Scan for the cell matching the given text and deliver its (x, y) coordinate at center. 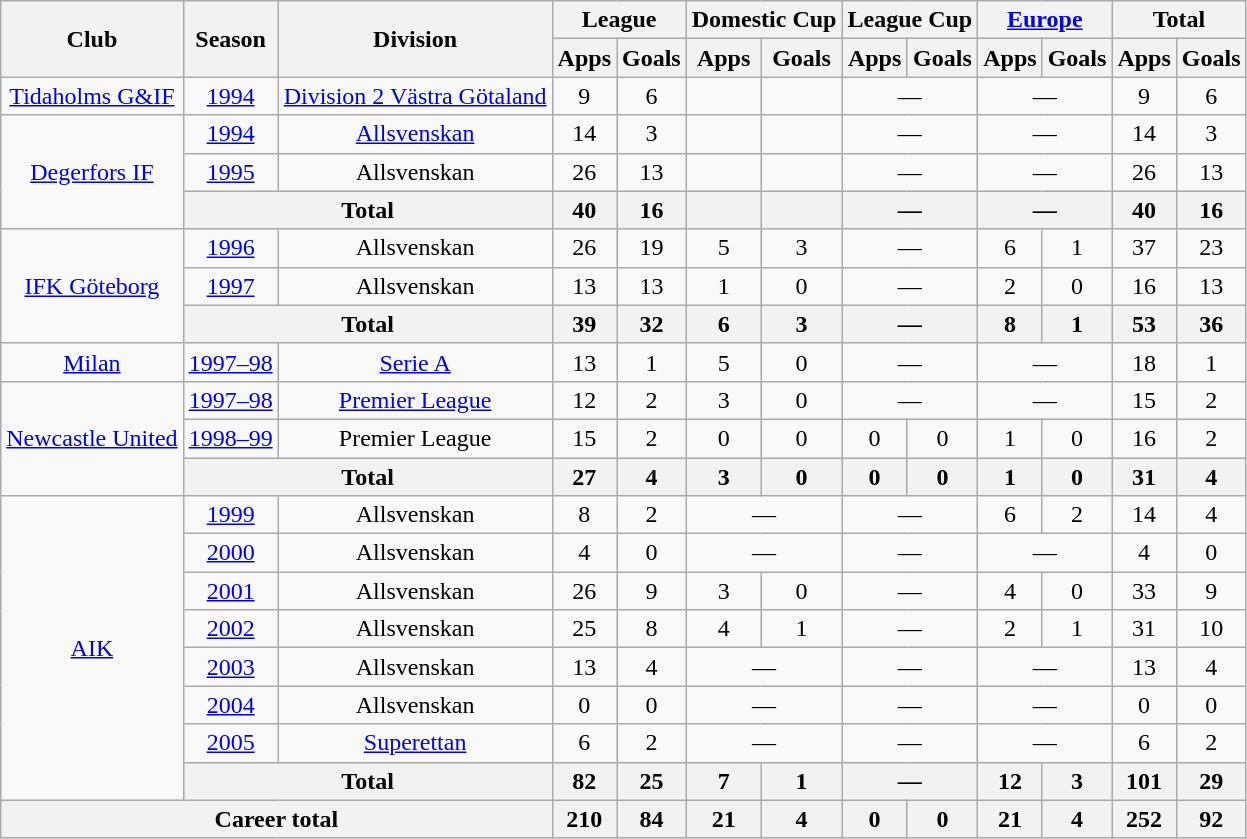
29 (1211, 781)
18 (1144, 362)
2004 (230, 705)
Superettan (415, 743)
Degerfors IF (92, 172)
Serie A (415, 362)
Milan (92, 362)
2001 (230, 591)
19 (651, 248)
1996 (230, 248)
Club (92, 39)
Newcastle United (92, 438)
2003 (230, 667)
84 (651, 819)
Season (230, 39)
101 (1144, 781)
92 (1211, 819)
Division 2 Västra Götaland (415, 96)
League Cup (910, 20)
27 (584, 477)
Europe (1045, 20)
IFK Göteborg (92, 286)
37 (1144, 248)
23 (1211, 248)
10 (1211, 629)
32 (651, 324)
1999 (230, 515)
33 (1144, 591)
Career total (276, 819)
Division (415, 39)
League (619, 20)
53 (1144, 324)
2002 (230, 629)
39 (584, 324)
AIK (92, 648)
2005 (230, 743)
Tidaholms G&IF (92, 96)
7 (724, 781)
210 (584, 819)
252 (1144, 819)
36 (1211, 324)
2000 (230, 553)
1997 (230, 286)
1995 (230, 172)
82 (584, 781)
Domestic Cup (764, 20)
1998–99 (230, 438)
